Locate the cell with the specified text and output its [X, Y] center coordinate. 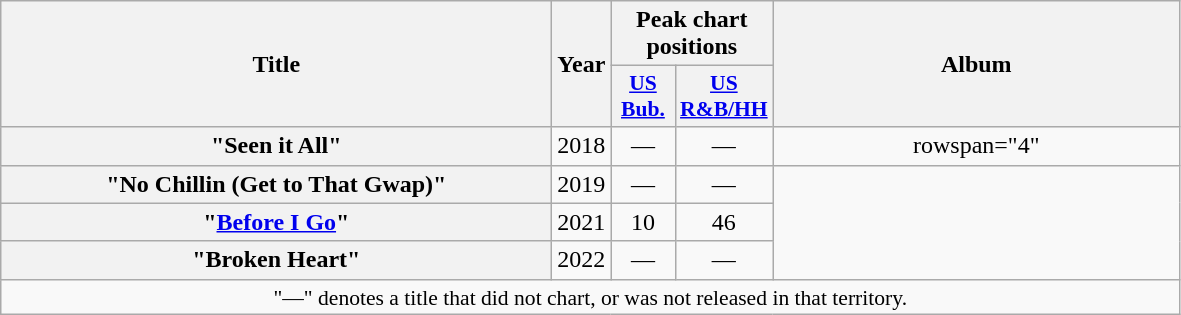
US R&B/HH [724, 96]
"Before I Go" [276, 222]
rowspan="4" [976, 146]
Year [582, 64]
2018 [582, 146]
Album [976, 64]
2022 [582, 260]
Peak chart positions [692, 34]
"Seen it All" [276, 146]
Title [276, 64]
"Broken Heart" [276, 260]
"—" denotes a title that did not chart, or was not released in that territory. [590, 297]
USBub. [643, 96]
46 [724, 222]
2021 [582, 222]
2019 [582, 184]
10 [643, 222]
"No Chillin (Get to That Gwap)" [276, 184]
